Extract the [x, y] coordinate from the center of the cell holding the provided text.  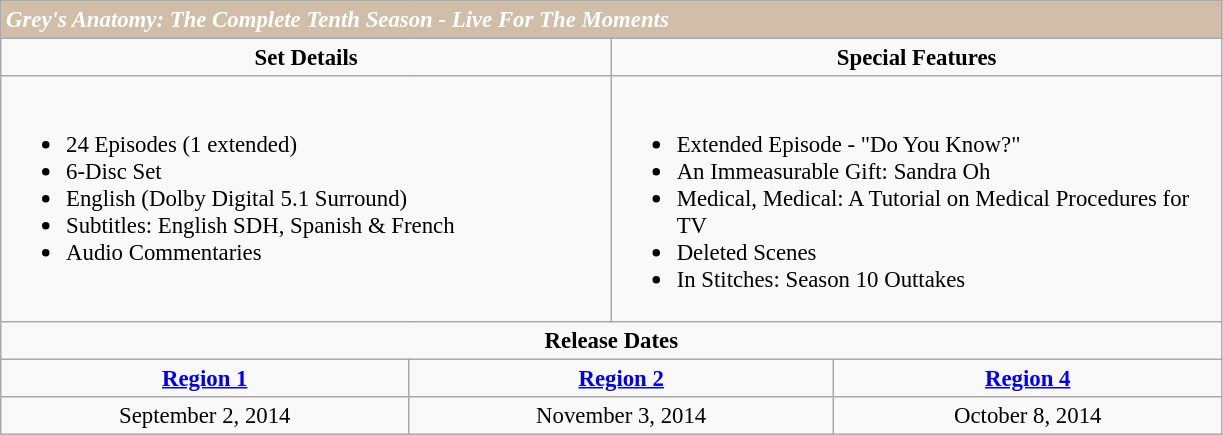
November 3, 2014 [622, 415]
Special Features [916, 58]
24 Episodes (1 extended)6-Disc SetEnglish (Dolby Digital 5.1 Surround)Subtitles: English SDH, Spanish & FrenchAudio Commentaries [306, 198]
Region 4 [1028, 378]
Set Details [306, 58]
Region 2 [622, 378]
Release Dates [612, 340]
Region 1 [205, 378]
October 8, 2014 [1028, 415]
Grey's Anatomy: The Complete Tenth Season - Live For The Moments [612, 20]
September 2, 2014 [205, 415]
